Detect which cell encompasses the target text, then output its [X, Y] center coordinate. 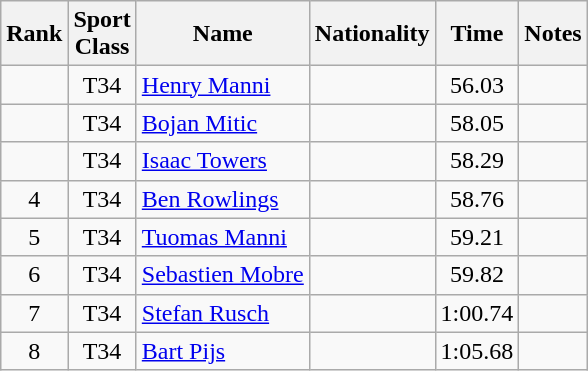
59.82 [477, 275]
58.76 [477, 199]
1:05.68 [477, 351]
56.03 [477, 85]
SportClass [102, 34]
58.05 [477, 123]
4 [34, 199]
Name [222, 34]
8 [34, 351]
5 [34, 237]
6 [34, 275]
Henry Manni [222, 85]
Ben Rowlings [222, 199]
59.21 [477, 237]
Stefan Rusch [222, 313]
Notes [553, 34]
Sebastien Mobre [222, 275]
58.29 [477, 161]
Tuomas Manni [222, 237]
Bart Pijs [222, 351]
Isaac Towers [222, 161]
Nationality [372, 34]
Rank [34, 34]
Time [477, 34]
1:00.74 [477, 313]
Bojan Mitic [222, 123]
7 [34, 313]
